Capture the cell that displays the provided text and extract its (X, Y) central coordinate. 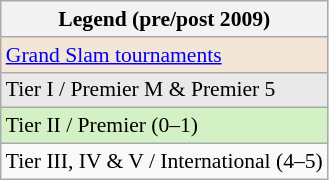
Grand Slam tournaments (164, 55)
Tier III, IV & V / International (4–5) (164, 162)
Tier I / Premier M & Premier 5 (164, 90)
Legend (pre/post 2009) (164, 19)
Tier II / Premier (0–1) (164, 126)
